Return the [x, y] coordinate for the center point of the cell that contains the specified text.  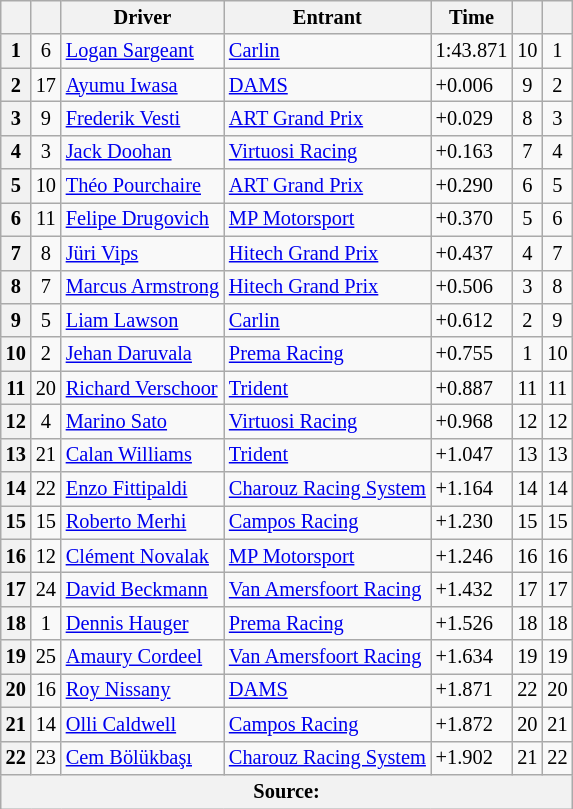
+1.871 [472, 690]
Marino Sato [142, 421]
Jack Doohan [142, 152]
+0.968 [472, 421]
+1.246 [472, 556]
+0.437 [472, 253]
David Beckmann [142, 589]
Felipe Drugovich [142, 219]
Jehan Daruvala [142, 354]
Time [472, 17]
Jüri Vips [142, 253]
Olli Caldwell [142, 724]
Enzo Fittipaldi [142, 489]
Roberto Merhi [142, 522]
23 [46, 758]
1:43.871 [472, 51]
+0.887 [472, 388]
Liam Lawson [142, 320]
Entrant [328, 17]
Roy Nissany [142, 690]
+1.902 [472, 758]
Driver [142, 17]
Marcus Armstrong [142, 287]
Cem Bölükbaşı [142, 758]
+1.047 [472, 455]
Dennis Hauger [142, 623]
Frederik Vesti [142, 118]
+1.164 [472, 489]
+0.006 [472, 85]
+1.634 [472, 657]
Amaury Cordeel [142, 657]
25 [46, 657]
+0.163 [472, 152]
+1.526 [472, 623]
Ayumu Iwasa [142, 85]
Théo Pourchaire [142, 186]
+0.506 [472, 287]
+0.755 [472, 354]
Calan Williams [142, 455]
+1.432 [472, 589]
+0.029 [472, 118]
Source: [287, 791]
Richard Verschoor [142, 388]
+1.872 [472, 724]
24 [46, 589]
Clément Novalak [142, 556]
Logan Sargeant [142, 51]
+0.370 [472, 219]
+0.612 [472, 320]
+1.230 [472, 522]
+0.290 [472, 186]
